Provide the [x, y] coordinate of the cell's center where the given text is located.  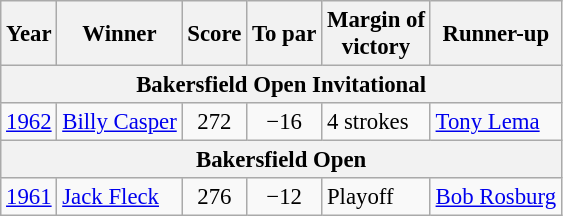
Playoff [376, 197]
Runner-up [496, 34]
Billy Casper [120, 122]
276 [214, 197]
To par [284, 34]
Jack Fleck [120, 197]
Winner [120, 34]
Year [29, 34]
Margin ofvictory [376, 34]
Bakersfield Open [282, 160]
272 [214, 122]
−12 [284, 197]
Bakersfield Open Invitational [282, 85]
1961 [29, 197]
Bob Rosburg [496, 197]
−16 [284, 122]
Tony Lema [496, 122]
1962 [29, 122]
4 strokes [376, 122]
Score [214, 34]
